Scan for the cell matching the given text and deliver its [x, y] coordinate at center. 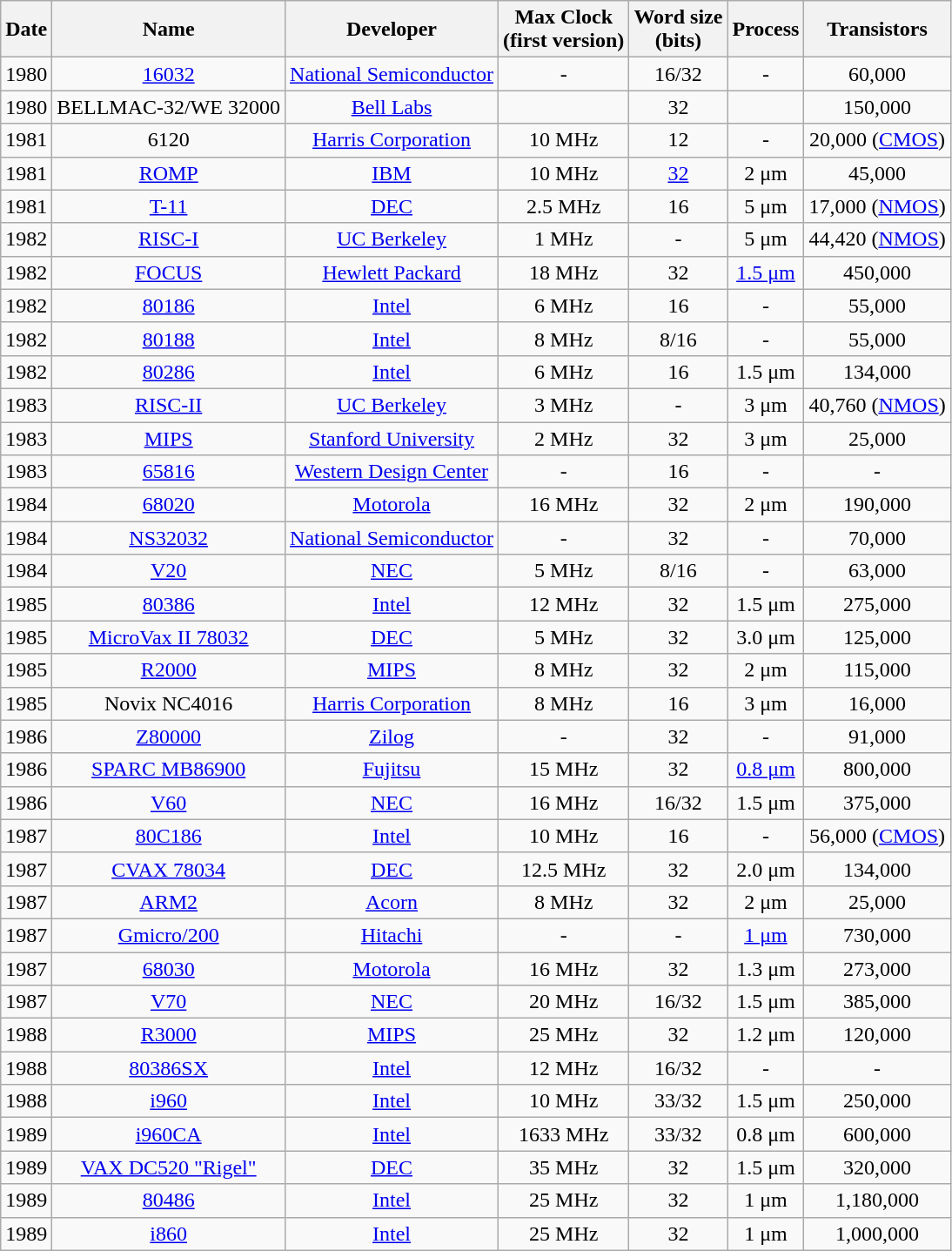
70,000 [877, 538]
6120 [169, 140]
Hitachi [392, 935]
80486 [169, 1201]
15 MHz [564, 770]
385,000 [877, 1002]
Acorn [392, 902]
2.0 μm [766, 869]
2 MHz [564, 438]
Hewlett Packard [392, 272]
3.0 μm [766, 637]
SPARC MB86900 [169, 770]
R3000 [169, 1035]
V70 [169, 1002]
i960CA [169, 1134]
ROMP [169, 173]
16032 [169, 74]
MicroVax II 78032 [169, 637]
V60 [169, 803]
730,000 [877, 935]
2.5 MHz [564, 206]
Process [766, 30]
1,180,000 [877, 1201]
65816 [169, 472]
VAX DC520 "Rigel" [169, 1167]
40,760 (NMOS) [877, 405]
Max Clock(first version) [564, 30]
12.5 MHz [564, 869]
i860 [169, 1234]
FOCUS [169, 272]
80188 [169, 339]
Zilog [392, 736]
600,000 [877, 1134]
Transistors [877, 30]
250,000 [877, 1101]
Word size(bits) [679, 30]
Bell Labs [392, 107]
273,000 [877, 969]
45,000 [877, 173]
3 MHz [564, 405]
68030 [169, 969]
BELLMAC-32/WE 32000 [169, 107]
Western Design Center [392, 472]
ARM2 [169, 902]
1,000,000 [877, 1234]
80286 [169, 372]
35 MHz [564, 1167]
80C186 [169, 836]
450,000 [877, 272]
68020 [169, 505]
NS32032 [169, 538]
Date [26, 30]
44,420 (NMOS) [877, 239]
150,000 [877, 107]
63,000 [877, 571]
1.3 μm [766, 969]
Gmicro/200 [169, 935]
17,000 (NMOS) [877, 206]
Novix NC4016 [169, 703]
800,000 [877, 770]
V20 [169, 571]
Stanford University [392, 438]
115,000 [877, 670]
CVAX 78034 [169, 869]
125,000 [877, 637]
320,000 [877, 1167]
80386 [169, 604]
375,000 [877, 803]
Name [169, 30]
20 MHz [564, 1002]
18 MHz [564, 272]
80186 [169, 306]
i960 [169, 1101]
56,000 (CMOS) [877, 836]
16,000 [877, 703]
Z80000 [169, 736]
91,000 [877, 736]
1633 MHz [564, 1134]
20,000 (CMOS) [877, 140]
120,000 [877, 1035]
1.2 μm [766, 1035]
T-11 [169, 206]
190,000 [877, 505]
RISC-I [169, 239]
1 MHz [564, 239]
12 [679, 140]
R2000 [169, 670]
Fujitsu [392, 770]
275,000 [877, 604]
IBM [392, 173]
80386SX [169, 1068]
Developer [392, 30]
60,000 [877, 74]
RISC-II [169, 405]
